Find where the given text appears and provide that cell's center as [X, Y] coordinate. 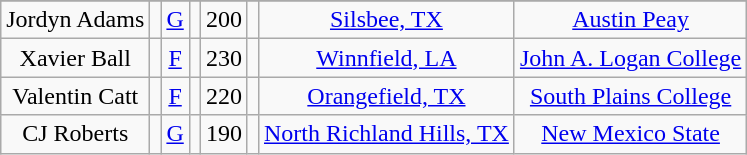
New Mexico State [630, 134]
190 [224, 134]
Xavier Ball [76, 58]
CJ Roberts [76, 134]
North Richland Hills, TX [386, 134]
South Plains College [630, 96]
Silsbee, TX [386, 20]
220 [224, 96]
Orangefield, TX [386, 96]
200 [224, 20]
Winnfield, LA [386, 58]
Valentin Catt [76, 96]
Austin Peay [630, 20]
John A. Logan College [630, 58]
Jordyn Adams [76, 20]
230 [224, 58]
